Search for the cell housing the specified text and yield its (X, Y) center coordinate. 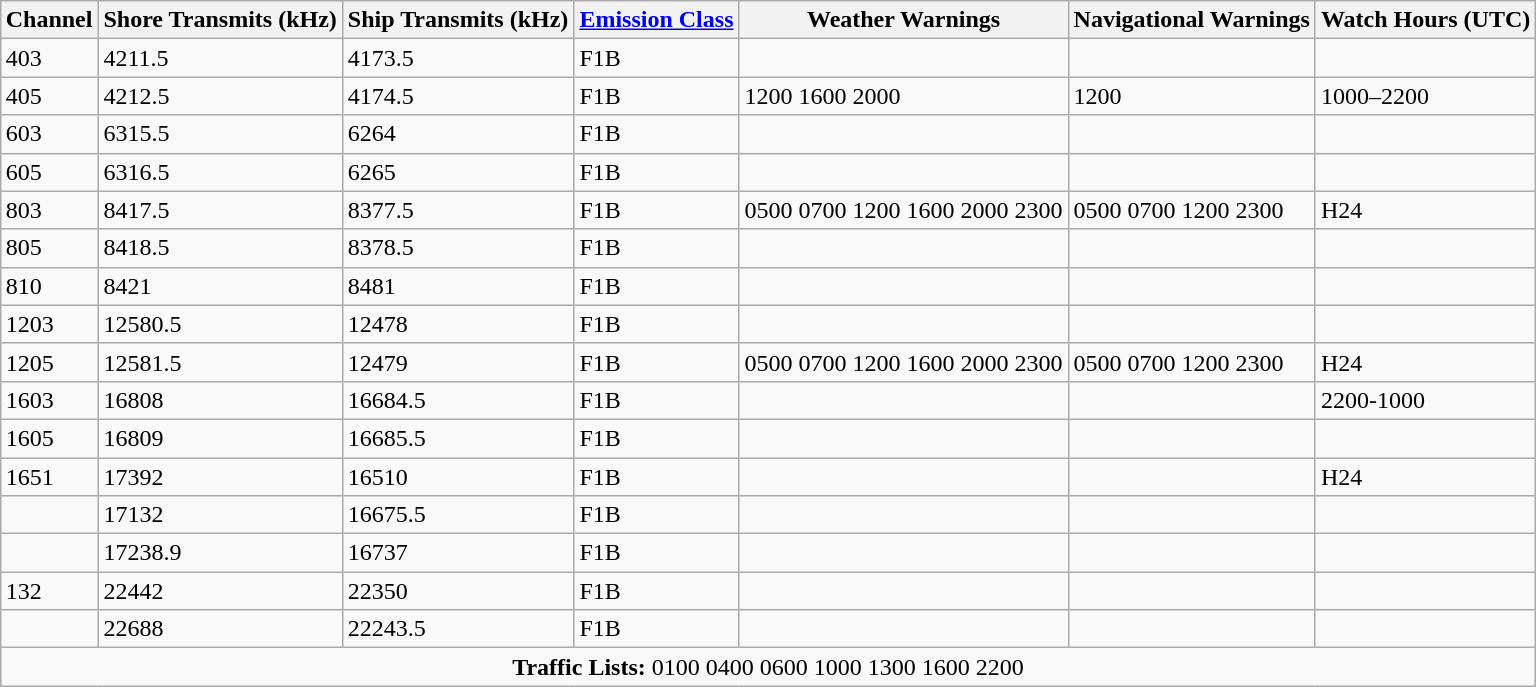
12478 (458, 324)
1000–2200 (1425, 96)
16684.5 (458, 400)
1203 (49, 324)
22243.5 (458, 629)
12581.5 (220, 362)
12580.5 (220, 324)
Shore Transmits (kHz) (220, 20)
8418.5 (220, 248)
4211.5 (220, 58)
Channel (49, 20)
1205 (49, 362)
405 (49, 96)
605 (49, 172)
6315.5 (220, 134)
1605 (49, 438)
8377.5 (458, 210)
16685.5 (458, 438)
8417.5 (220, 210)
810 (49, 286)
1651 (49, 477)
17132 (220, 515)
8481 (458, 286)
22688 (220, 629)
6264 (458, 134)
805 (49, 248)
1603 (49, 400)
6265 (458, 172)
Weather Warnings (904, 20)
Navigational Warnings (1192, 20)
16510 (458, 477)
8378.5 (458, 248)
403 (49, 58)
Watch Hours (UTC) (1425, 20)
132 (49, 591)
22350 (458, 591)
6316.5 (220, 172)
803 (49, 210)
16737 (458, 553)
2200-1000 (1425, 400)
8421 (220, 286)
16809 (220, 438)
4173.5 (458, 58)
12479 (458, 362)
1200 1600 2000 (904, 96)
Traffic Lists: 0100 0400 0600 1000 1300 1600 2200 (768, 667)
1200 (1192, 96)
16675.5 (458, 515)
17238.9 (220, 553)
22442 (220, 591)
603 (49, 134)
4174.5 (458, 96)
Ship Transmits (kHz) (458, 20)
16808 (220, 400)
17392 (220, 477)
4212.5 (220, 96)
Emission Class (656, 20)
